For the text-containing cell, return its midpoint in (X, Y) coordinate format. 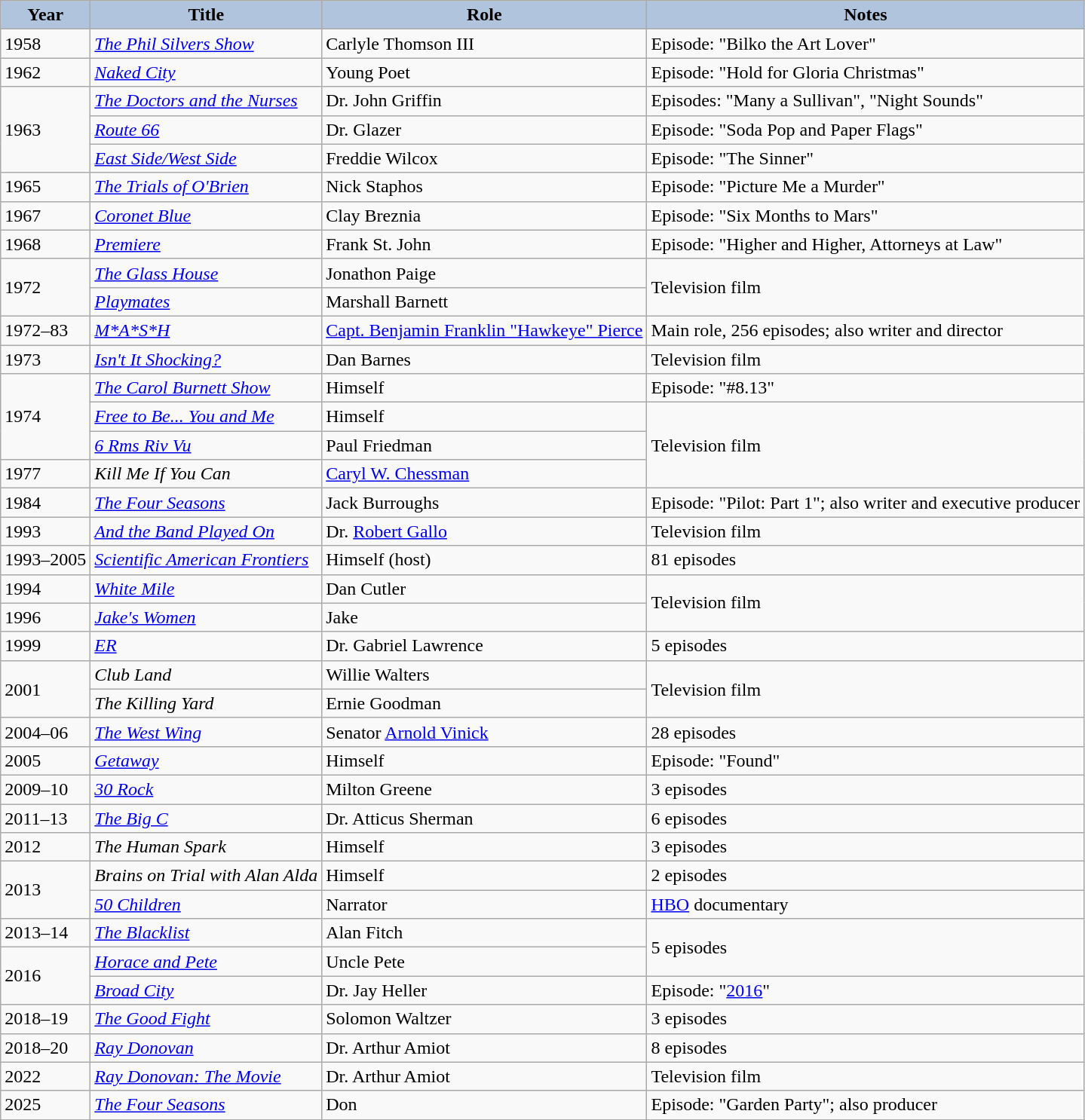
2016 (45, 976)
The Doctors and the Nurses (207, 101)
Ernie Goodman (484, 703)
Episode: "Picture Me a Murder" (866, 187)
1972 (45, 287)
Milton Greene (484, 789)
Himself (host) (484, 560)
2 episodes (866, 876)
The Killing Yard (207, 703)
The Human Spark (207, 847)
Horace and Pete (207, 962)
1994 (45, 589)
Playmates (207, 301)
Dr. Robert Gallo (484, 531)
1977 (45, 474)
Broad City (207, 990)
Capt. Benjamin Franklin "Hawkeye" Pierce (484, 330)
Carlyle Thomson III (484, 44)
81 episodes (866, 560)
1972–83 (45, 330)
The Carol Burnett Show (207, 388)
Frank St. John (484, 244)
2005 (45, 760)
Dr. Jay Heller (484, 990)
2013 (45, 890)
Episode: "2016" (866, 990)
1974 (45, 417)
Young Poet (484, 72)
Solomon Waltzer (484, 1019)
1962 (45, 72)
M*A*S*H (207, 330)
50 Children (207, 904)
Brains on Trial with Alan Alda (207, 876)
Title (207, 15)
Jonathon Paige (484, 273)
Isn't It Shocking? (207, 360)
The Blacklist (207, 933)
Jake (484, 617)
Episode: "The Sinner" (866, 158)
Ray Donovan: The Movie (207, 1076)
1973 (45, 360)
Senator Arnold Vinick (484, 732)
30 Rock (207, 789)
Episode: "Bilko the Art Lover" (866, 44)
6 Rms Riv Vu (207, 445)
Premiere (207, 244)
1984 (45, 503)
2001 (45, 689)
Alan Fitch (484, 933)
2004–06 (45, 732)
The West Wing (207, 732)
Episode: "Garden Party"; also producer (866, 1105)
Dan Barnes (484, 360)
ER (207, 646)
2009–10 (45, 789)
Naked City (207, 72)
1993–2005 (45, 560)
And the Band Played On (207, 531)
1996 (45, 617)
The Good Fight (207, 1019)
Episode: "Pilot: Part 1"; also writer and executive producer (866, 503)
Ray Donovan (207, 1048)
Jake's Women (207, 617)
The Phil Silvers Show (207, 44)
Narrator (484, 904)
1965 (45, 187)
Route 66 (207, 130)
2018–19 (45, 1019)
Kill Me If You Can (207, 474)
Main role, 256 episodes; also writer and director (866, 330)
Don (484, 1105)
HBO documentary (866, 904)
Role (484, 15)
The Big C (207, 818)
Nick Staphos (484, 187)
6 episodes (866, 818)
Episodes: "Many a Sullivan", "Night Sounds" (866, 101)
Paul Friedman (484, 445)
The Trials of O'Brien (207, 187)
1958 (45, 44)
Episode: "Hold for Gloria Christmas" (866, 72)
The Glass House (207, 273)
Year (45, 15)
Dr. Glazer (484, 130)
Caryl W. Chessman (484, 474)
Free to Be... You and Me (207, 417)
Jack Burroughs (484, 503)
Freddie Wilcox (484, 158)
2025 (45, 1105)
Scientific American Frontiers (207, 560)
White Mile (207, 589)
Dr. Gabriel Lawrence (484, 646)
Episode: "Higher and Higher, Attorneys at Law" (866, 244)
Getaway (207, 760)
Dr. Atticus Sherman (484, 818)
Club Land (207, 675)
1999 (45, 646)
Notes (866, 15)
Willie Walters (484, 675)
Episode: "Found" (866, 760)
Episode: "Six Months to Mars" (866, 216)
8 episodes (866, 1048)
Uncle Pete (484, 962)
Episode: "Soda Pop and Paper Flags" (866, 130)
East Side/West Side (207, 158)
1963 (45, 130)
Clay Breznia (484, 216)
Marshall Barnett (484, 301)
Episode: "#8.13" (866, 388)
1968 (45, 244)
2018–20 (45, 1048)
1993 (45, 531)
28 episodes (866, 732)
Dan Cutler (484, 589)
2011–13 (45, 818)
Dr. John Griffin (484, 101)
1967 (45, 216)
2022 (45, 1076)
Coronet Blue (207, 216)
2012 (45, 847)
2013–14 (45, 933)
